Detect which cell encompasses the target text, then output its [x, y] center coordinate. 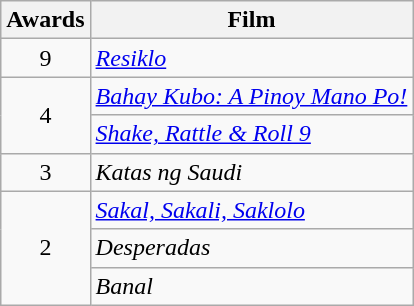
Awards [46, 20]
Resiklo [252, 58]
Shake, Rattle & Roll 9 [252, 134]
9 [46, 58]
Film [252, 20]
Banal [252, 286]
3 [46, 172]
Katas ng Saudi [252, 172]
Desperadas [252, 248]
Sakal, Sakali, Saklolo [252, 210]
Bahay Kubo: A Pinoy Mano Po! [252, 96]
2 [46, 248]
4 [46, 115]
